Detect which cell encompasses the target text, then output its [x, y] center coordinate. 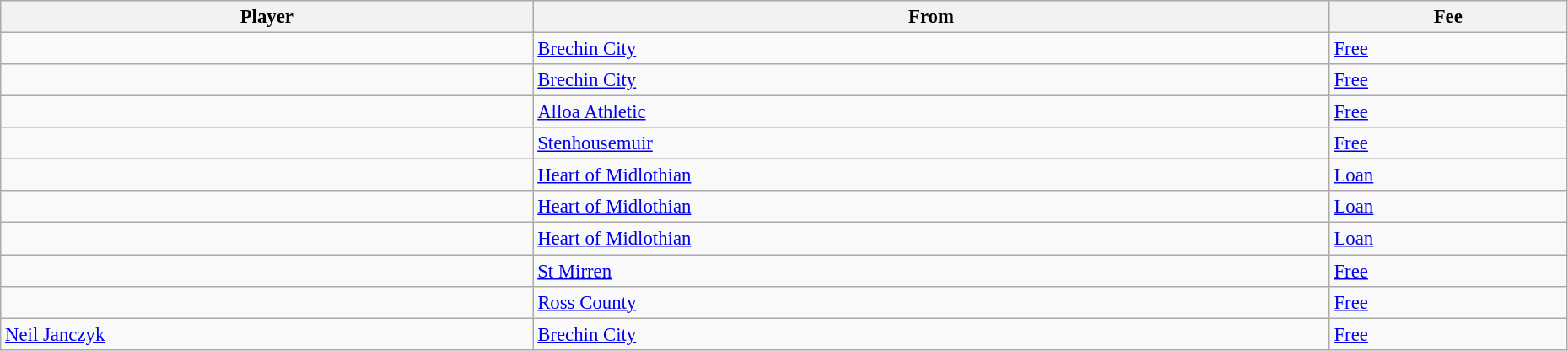
Stenhousemuir [931, 143]
Neil Janczyk [267, 334]
Fee [1447, 17]
Ross County [931, 302]
From [931, 17]
Alloa Athletic [931, 112]
Player [267, 17]
St Mirren [931, 271]
